Provide the [x, y] coordinate of the cell's center where the given text is located.  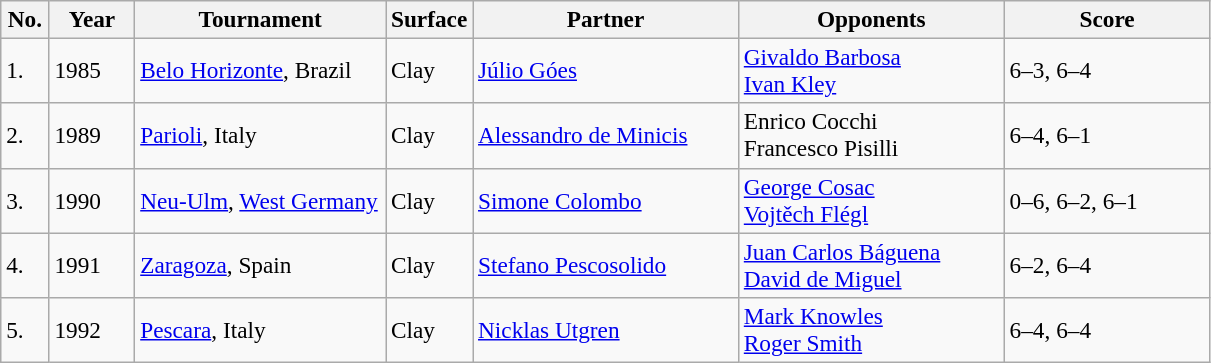
Alessandro de Minicis [606, 136]
1989 [92, 136]
Enrico Cocchi Francesco Pisilli [871, 136]
Stefano Pescosolido [606, 264]
6–3, 6–4 [1107, 70]
Zaragoza, Spain [260, 264]
Score [1107, 19]
0–6, 6–2, 6–1 [1107, 200]
5. [25, 330]
1985 [92, 70]
1992 [92, 330]
Nicklas Utgren [606, 330]
No. [25, 19]
6–2, 6–4 [1107, 264]
6–4, 6–1 [1107, 136]
Tournament [260, 19]
Simone Colombo [606, 200]
1990 [92, 200]
Juan Carlos Báguena David de Miguel [871, 264]
Givaldo Barbosa Ivan Kley [871, 70]
1. [25, 70]
Pescara, Italy [260, 330]
Parioli, Italy [260, 136]
Surface [430, 19]
Opponents [871, 19]
Mark Knowles Roger Smith [871, 330]
Neu-Ulm, West Germany [260, 200]
3. [25, 200]
4. [25, 264]
1991 [92, 264]
2. [25, 136]
Partner [606, 19]
George Cosac Vojtěch Flégl [871, 200]
Year [92, 19]
6–4, 6–4 [1107, 330]
Júlio Góes [606, 70]
Belo Horizonte, Brazil [260, 70]
